Find where the given text appears and provide that cell's center as (x, y) coordinate. 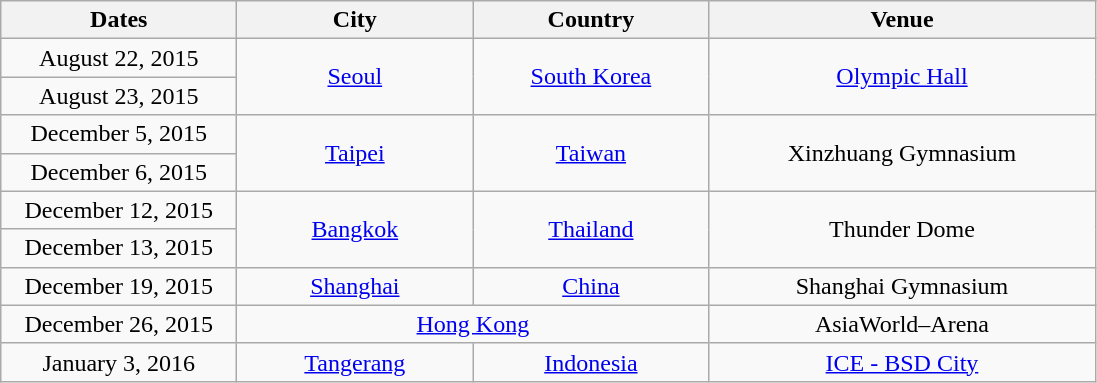
December 13, 2015 (119, 248)
Taipei (355, 153)
ICE - BSD City (902, 362)
December 12, 2015 (119, 210)
Indonesia (591, 362)
Shanghai Gymnasium (902, 286)
Bangkok (355, 229)
August 22, 2015 (119, 58)
January 3, 2016 (119, 362)
August 23, 2015 (119, 96)
Tangerang (355, 362)
City (355, 20)
Venue (902, 20)
Country (591, 20)
December 19, 2015 (119, 286)
Dates (119, 20)
December 26, 2015 (119, 324)
Seoul (355, 77)
Shanghai (355, 286)
December 5, 2015 (119, 134)
Taiwan (591, 153)
AsiaWorld–Arena (902, 324)
Xinzhuang Gymnasium (902, 153)
China (591, 286)
December 6, 2015 (119, 172)
Thailand (591, 229)
Hong Kong (473, 324)
Thunder Dome (902, 229)
South Korea (591, 77)
Olympic Hall (902, 77)
